Output the (X, Y) coordinate of the center of the cell containing the given text.  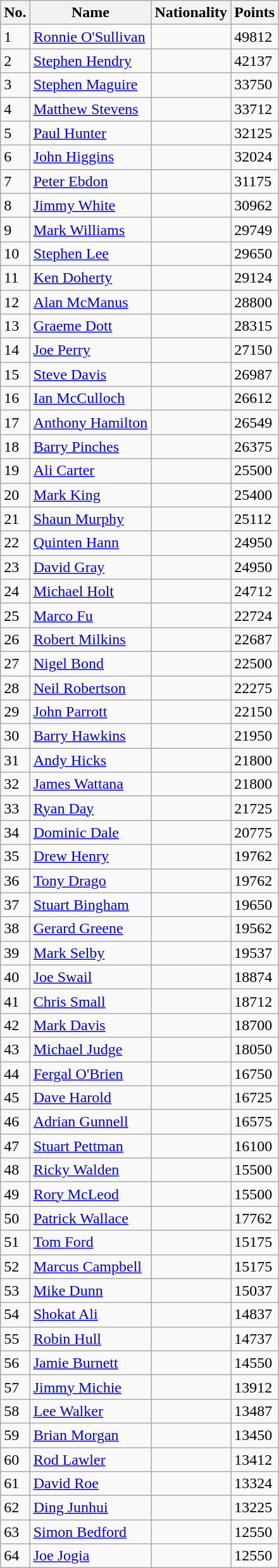
17 (15, 423)
Marco Fu (90, 615)
Neil Robertson (90, 687)
25 (15, 615)
Ali Carter (90, 471)
26375 (254, 447)
25400 (254, 495)
13412 (254, 1459)
John Higgins (90, 157)
Points (254, 13)
Shaun Murphy (90, 519)
13324 (254, 1484)
Rory McLeod (90, 1194)
8 (15, 205)
23 (15, 567)
36 (15, 881)
7 (15, 181)
Stuart Bingham (90, 905)
64 (15, 1556)
6 (15, 157)
16725 (254, 1098)
John Parrott (90, 712)
30962 (254, 205)
19650 (254, 905)
27 (15, 663)
Stephen Lee (90, 253)
Ronnie O'Sullivan (90, 37)
18700 (254, 1025)
Anthony Hamilton (90, 423)
Patrick Wallace (90, 1218)
4 (15, 109)
28315 (254, 326)
Andy Hicks (90, 760)
58 (15, 1411)
26549 (254, 423)
Jimmy Michie (90, 1387)
Jamie Burnett (90, 1363)
Graeme Dott (90, 326)
21950 (254, 736)
Tony Drago (90, 881)
Robert Milkins (90, 639)
22724 (254, 615)
Nationality (191, 13)
1 (15, 37)
30 (15, 736)
Chris Small (90, 1001)
Quinten Hann (90, 543)
47 (15, 1146)
Adrian Gunnell (90, 1122)
14 (15, 350)
Simon Bedford (90, 1532)
Stephen Maguire (90, 85)
Rod Lawler (90, 1459)
Dominic Dale (90, 832)
48 (15, 1170)
28800 (254, 302)
2 (15, 61)
57 (15, 1387)
13225 (254, 1508)
22275 (254, 687)
Ricky Walden (90, 1170)
Mark Davis (90, 1025)
Ding Junhui (90, 1508)
Mark Selby (90, 953)
No. (15, 13)
29124 (254, 277)
32 (15, 784)
22 (15, 543)
13912 (254, 1387)
12 (15, 302)
13 (15, 326)
Shokat Ali (90, 1315)
26987 (254, 374)
25500 (254, 471)
Brian Morgan (90, 1435)
Michael Judge (90, 1049)
49 (15, 1194)
46 (15, 1122)
James Wattana (90, 784)
Fergal O'Brien (90, 1074)
5 (15, 133)
Tom Ford (90, 1242)
34 (15, 832)
52 (15, 1266)
11 (15, 277)
Dave Harold (90, 1098)
21 (15, 519)
61 (15, 1484)
3 (15, 85)
37 (15, 905)
26 (15, 639)
14550 (254, 1363)
31175 (254, 181)
Mark Williams (90, 229)
Mark King (90, 495)
Barry Pinches (90, 447)
56 (15, 1363)
27150 (254, 350)
29749 (254, 229)
Alan McManus (90, 302)
Joe Perry (90, 350)
Ryan Day (90, 808)
Lee Walker (90, 1411)
60 (15, 1459)
24712 (254, 591)
45 (15, 1098)
Stephen Hendry (90, 61)
16100 (254, 1146)
20 (15, 495)
32125 (254, 133)
42137 (254, 61)
15037 (254, 1291)
35 (15, 857)
19537 (254, 953)
Nigel Bond (90, 663)
22150 (254, 712)
22500 (254, 663)
David Gray (90, 567)
Michael Holt (90, 591)
18050 (254, 1049)
Ian McCulloch (90, 398)
63 (15, 1532)
16750 (254, 1074)
28 (15, 687)
43 (15, 1049)
Gerard Greene (90, 929)
Mike Dunn (90, 1291)
51 (15, 1242)
Stuart Pettman (90, 1146)
15 (15, 374)
Drew Henry (90, 857)
40 (15, 977)
33750 (254, 85)
Name (90, 13)
49812 (254, 37)
18 (15, 447)
42 (15, 1025)
38 (15, 929)
13487 (254, 1411)
Robin Hull (90, 1339)
Steve Davis (90, 374)
22687 (254, 639)
39 (15, 953)
19562 (254, 929)
Ken Doherty (90, 277)
Joe Jogia (90, 1556)
25112 (254, 519)
19 (15, 471)
16 (15, 398)
31 (15, 760)
53 (15, 1291)
29 (15, 712)
50 (15, 1218)
33712 (254, 109)
33 (15, 808)
20775 (254, 832)
14737 (254, 1339)
Paul Hunter (90, 133)
55 (15, 1339)
29650 (254, 253)
32024 (254, 157)
41 (15, 1001)
16575 (254, 1122)
54 (15, 1315)
18874 (254, 977)
Marcus Campbell (90, 1266)
62 (15, 1508)
Joe Swail (90, 977)
44 (15, 1074)
24 (15, 591)
18712 (254, 1001)
9 (15, 229)
Barry Hawkins (90, 736)
14837 (254, 1315)
David Roe (90, 1484)
Matthew Stevens (90, 109)
Peter Ebdon (90, 181)
59 (15, 1435)
13450 (254, 1435)
21725 (254, 808)
Jimmy White (90, 205)
10 (15, 253)
17762 (254, 1218)
26612 (254, 398)
